Provide the [X, Y] coordinate of the cell's center where the given text is located.  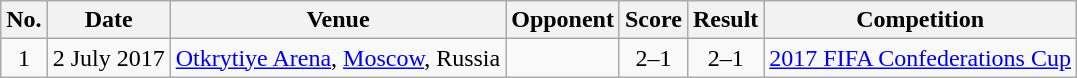
Date [108, 20]
No. [24, 20]
Venue [338, 20]
Opponent [563, 20]
1 [24, 58]
Result [725, 20]
Otkrytiye Arena, Moscow, Russia [338, 58]
2017 FIFA Confederations Cup [920, 58]
Competition [920, 20]
2 July 2017 [108, 58]
Score [653, 20]
